Extract the (x, y) coordinate from the center of the cell holding the provided text.  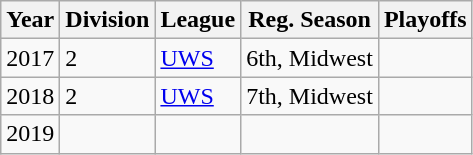
6th, Midwest (310, 58)
Playoffs (425, 20)
Division (108, 20)
7th, Midwest (310, 96)
League (198, 20)
2018 (30, 96)
Reg. Season (310, 20)
2017 (30, 58)
Year (30, 20)
2019 (30, 134)
